Pinpoint the cell where the given text exists, returning its (X, Y) midpoint coordinate. 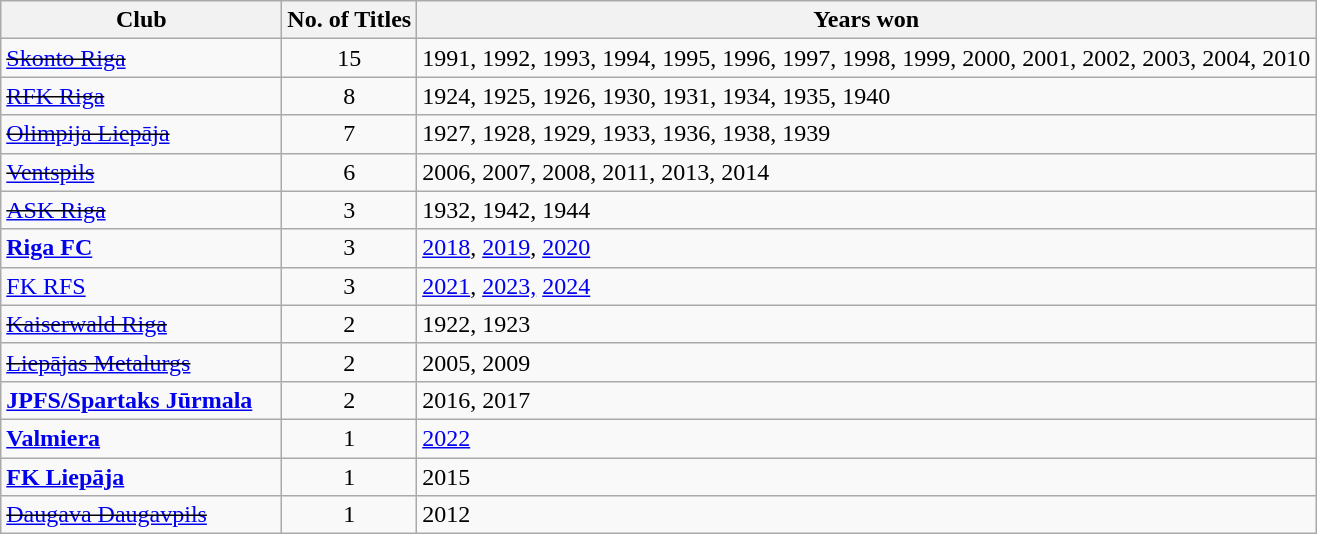
Kaiserwald Riga (142, 324)
ASK Riga (142, 210)
2016, 2017 (866, 400)
2005, 2009 (866, 362)
15 (350, 58)
2021, 2023, 2024 (866, 286)
Riga FC (142, 248)
1932, 1942, 1944 (866, 210)
FK Liepāja (142, 477)
1927, 1928, 1929, 1933, 1936, 1938, 1939 (866, 134)
Skonto Riga (142, 58)
JPFS/Spartaks Jūrmala (142, 400)
2012 (866, 515)
1924, 1925, 1926, 1930, 1931, 1934, 1935, 1940 (866, 96)
Daugava Daugavpils (142, 515)
1922, 1923 (866, 324)
2018, 2019, 2020 (866, 248)
Liepājas Metalurgs (142, 362)
2006, 2007, 2008, 2011, 2013, 2014 (866, 172)
No. of Titles (350, 20)
Years won (866, 20)
Club (142, 20)
2015 (866, 477)
7 (350, 134)
2022 (866, 438)
RFK Riga (142, 96)
FK RFS (142, 286)
Ventspils (142, 172)
1991, 1992, 1993, 1994, 1995, 1996, 1997, 1998, 1999, 2000, 2001, 2002, 2003, 2004, 2010 (866, 58)
Valmiera (142, 438)
Olimpija Liepāja (142, 134)
6 (350, 172)
8 (350, 96)
